Capture the cell that displays the provided text and extract its [X, Y] central coordinate. 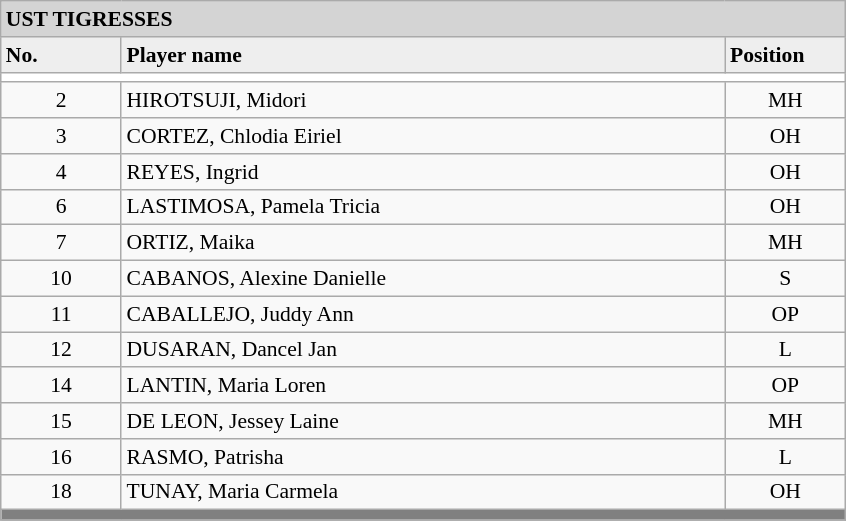
3 [62, 136]
Position [786, 55]
HIROTSUJI, Midori [423, 101]
6 [62, 207]
2 [62, 101]
10 [62, 279]
DUSARAN, Dancel Jan [423, 350]
4 [62, 172]
DE LEON, Jessey Laine [423, 421]
12 [62, 350]
CABALLEJO, Juddy Ann [423, 314]
14 [62, 386]
Player name [423, 55]
15 [62, 421]
No. [62, 55]
RASMO, Patrisha [423, 457]
CORTEZ, Chlodia Eiriel [423, 136]
CABANOS, Alexine Danielle [423, 279]
LANTIN, Maria Loren [423, 386]
18 [62, 492]
LASTIMOSA, Pamela Tricia [423, 207]
S [786, 279]
16 [62, 457]
ORTIZ, Maika [423, 243]
REYES, Ingrid [423, 172]
UST TIGRESSES [424, 19]
TUNAY, Maria Carmela [423, 492]
7 [62, 243]
11 [62, 314]
